Extract the (x, y) coordinate from the center of the cell holding the provided text.  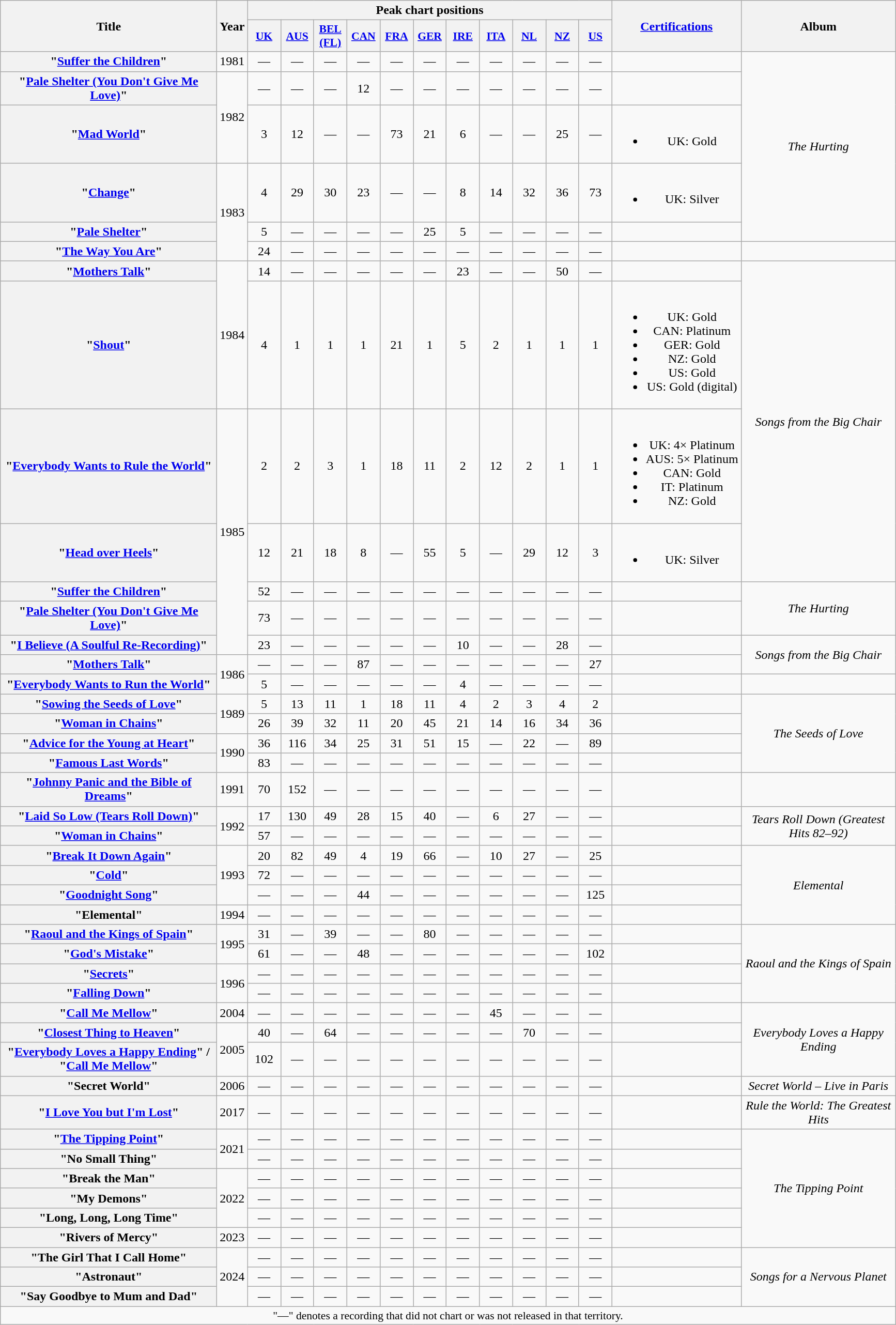
152 (297, 790)
"Advice for the Young at Heart" (109, 743)
"Everybody Wants to Run the World" (109, 684)
"Shout" (109, 345)
"Change" (109, 192)
"The Girl That I Call Home" (109, 1257)
"Pale Shelter" (109, 232)
"Everybody Loves a Happy Ending" / "Call Me Mellow" (109, 1059)
"Cold" (109, 875)
BEL(FL) (330, 36)
"Mad World" (109, 134)
66 (430, 855)
1985 (233, 531)
57 (264, 836)
26 (264, 723)
Everybody Loves a Happy Ending (818, 1040)
1995 (233, 944)
1982 (233, 117)
"Astronaut" (109, 1277)
17 (264, 816)
1981 (233, 61)
83 (264, 763)
Tears Roll Down (Greatest Hits 82–92) (818, 826)
UK: GoldCAN: PlatinumGER: GoldNZ: GoldUS: GoldUS: Gold (digital) (676, 345)
1996 (233, 983)
19 (396, 855)
Songs for a Nervous Planet (818, 1277)
"My Demons" (109, 1198)
Secret World – Live in Paris (818, 1086)
Year (233, 26)
1989 (233, 714)
48 (363, 954)
"Break It Down Again" (109, 855)
64 (330, 1033)
"Falling Down" (109, 993)
52 (264, 592)
87 (363, 665)
2023 (233, 1237)
2024 (233, 1277)
IRE (463, 36)
"No Small Thing" (109, 1159)
1994 (233, 914)
"Break the Man" (109, 1178)
2021 (233, 1149)
UK: 4× PlatinumAUS: 5× PlatinumCAN: GoldIT: PlatinumNZ: Gold (676, 466)
"Everybody Wants to Rule the World" (109, 466)
24 (264, 251)
16 (529, 723)
"Call Me Mellow" (109, 1013)
"Rivers of Mercy" (109, 1237)
Raoul and the Kings of Spain (818, 964)
2005 (233, 1049)
1990 (233, 753)
"Laid So Low (Tears Roll Down)" (109, 816)
Rule the World: The Greatest Hits (818, 1112)
"I Believe (A Soulful Re-Recording)" (109, 645)
CAN (363, 36)
1992 (233, 826)
The Seeds of Love (818, 733)
1984 (233, 335)
UK: Gold (676, 134)
"Famous Last Words" (109, 763)
ITA (496, 36)
"Secret World" (109, 1086)
130 (297, 816)
"Say Goodbye to Mum and Dad" (109, 1297)
61 (264, 954)
116 (297, 743)
"The Way You Are" (109, 251)
"Head over Heels" (109, 552)
22 (529, 743)
The Tipping Point (818, 1188)
1993 (233, 875)
Peak chart positions (430, 10)
82 (297, 855)
"Johnny Panic and the Bible of Dreams" (109, 790)
"Secrets" (109, 974)
"Long, Long, Long Time" (109, 1218)
13 (297, 704)
"I Love You but I'm Lost" (109, 1112)
"Closest Thing to Heaven" (109, 1033)
51 (430, 743)
1983 (233, 212)
"Elemental" (109, 914)
US (595, 36)
55 (430, 552)
2022 (233, 1198)
125 (595, 895)
1991 (233, 790)
FRA (396, 36)
"God's Mistake" (109, 954)
"—" denotes a recording that did not chart or was not released in that territory. (449, 1316)
"Raoul and the Kings of Spain" (109, 934)
"Goodnight Song" (109, 895)
Title (109, 26)
89 (595, 743)
2017 (233, 1112)
72 (264, 875)
AUS (297, 36)
50 (562, 271)
NL (529, 36)
2006 (233, 1086)
80 (430, 934)
Certifications (676, 26)
2004 (233, 1013)
GER (430, 36)
"Sowing the Seeds of Love" (109, 704)
UK (264, 36)
30 (330, 192)
"The Tipping Point" (109, 1139)
Album (818, 26)
Elemental (818, 885)
NZ (562, 36)
44 (363, 895)
1986 (233, 674)
